For the text-containing cell, return its midpoint in (X, Y) coordinate format. 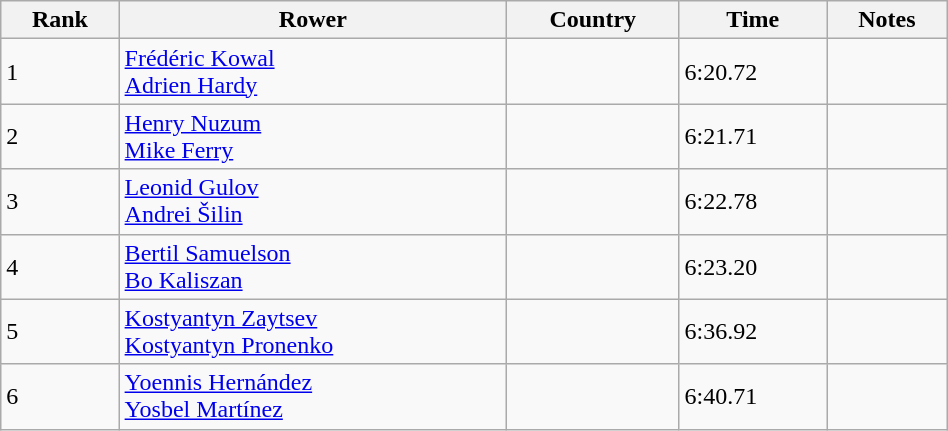
3 (60, 202)
Notes (888, 20)
6:40.71 (753, 396)
Leonid Gulov Andrei Šilin (312, 202)
6:36.92 (753, 332)
Country (593, 20)
Frédéric KowalAdrien Hardy (312, 72)
6:20.72 (753, 72)
4 (60, 266)
Henry Nuzum Mike Ferry (312, 136)
Rank (60, 20)
6:22.78 (753, 202)
Rower (312, 20)
Bertil Samuelson Bo Kaliszan (312, 266)
6:21.71 (753, 136)
6 (60, 396)
5 (60, 332)
1 (60, 72)
6:23.20 (753, 266)
Yoennis Hernández Yosbel Martínez (312, 396)
Time (753, 20)
2 (60, 136)
Kostyantyn Zaytsev Kostyantyn Pronenko (312, 332)
